Determine the (x, y) coordinate at the center of the cell enclosing the given text.  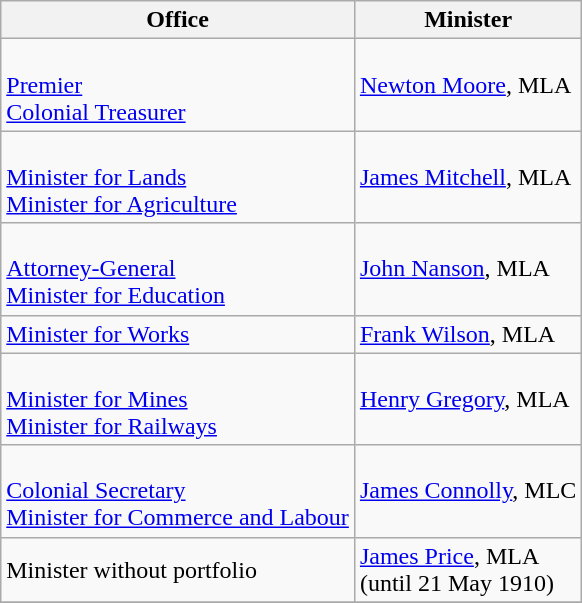
James Price, MLA(until 21 May 1910) (468, 570)
John Nanson, MLA (468, 269)
Minister without portfolio (178, 570)
Office (178, 20)
Minister (468, 20)
Minister for Mines Minister for Railways (178, 399)
Henry Gregory, MLA (468, 399)
James Mitchell, MLA (468, 177)
James Connolly, MLC (468, 491)
Minister for Lands Minister for Agriculture (178, 177)
Attorney-General Minister for Education (178, 269)
Frank Wilson, MLA (468, 334)
Premier Colonial Treasurer (178, 85)
Newton Moore, MLA (468, 85)
Minister for Works (178, 334)
Colonial Secretary Minister for Commerce and Labour (178, 491)
